Capture the cell that displays the provided text and extract its (x, y) central coordinate. 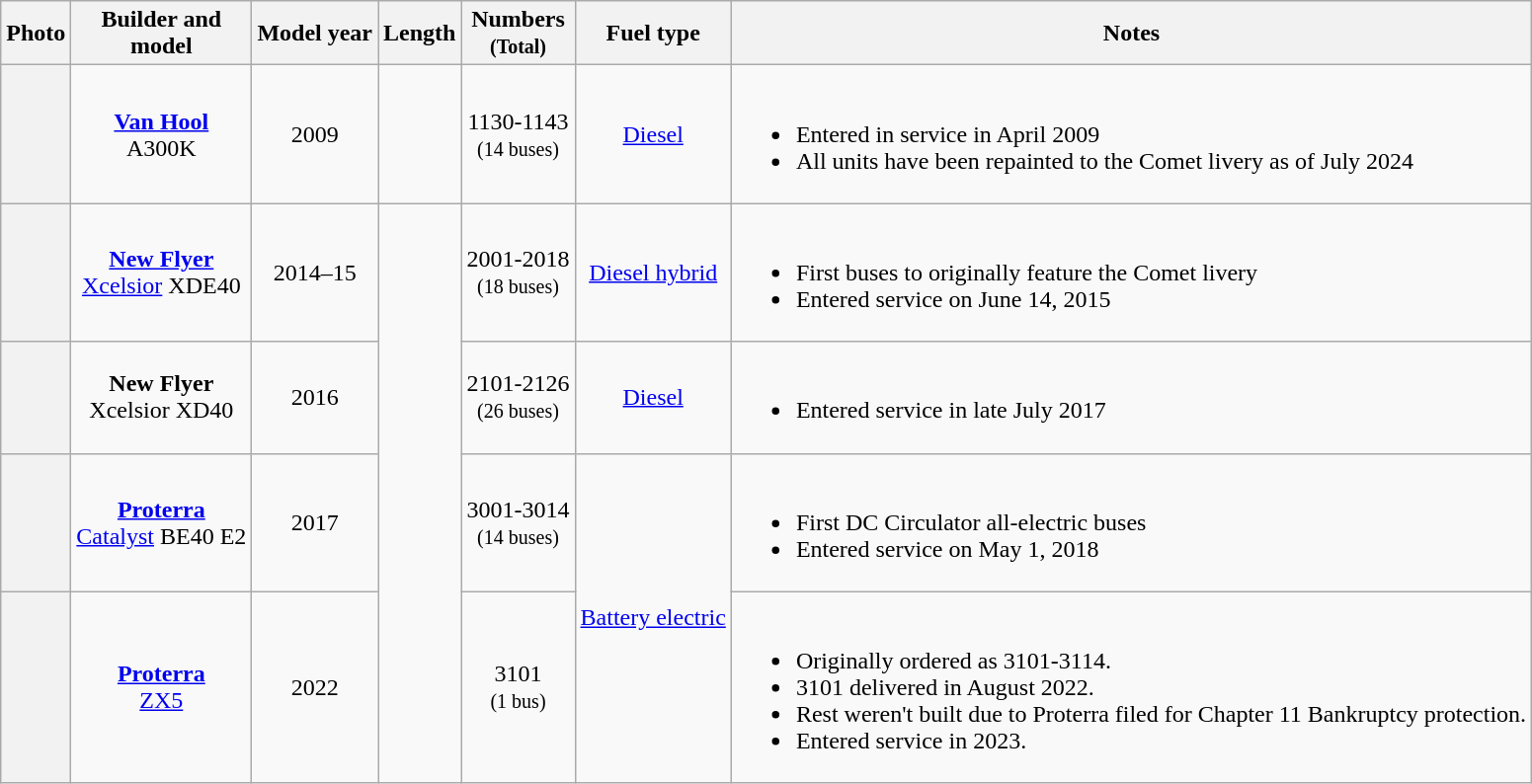
Fuel type (653, 34)
New FlyerXcelsior XDE40 (162, 273)
Photo (36, 34)
2014–15 (315, 273)
2017 (315, 522)
Builder andmodel (162, 34)
Diesel hybrid (653, 273)
First DC Circulator all-electric busesEntered service on May 1, 2018 (1131, 522)
Entered in service in April 2009All units have been repainted to the Comet livery as of July 2024 (1131, 134)
Van HoolA300K (162, 134)
3001-3014(14 buses) (518, 522)
2009 (315, 134)
ProterraZX5 (162, 687)
3101(1 bus) (518, 687)
ProterraCatalyst BE40 E2 (162, 522)
Entered service in late July 2017 (1131, 397)
First buses to originally feature the Comet liveryEntered service on June 14, 2015 (1131, 273)
Model year (315, 34)
Notes (1131, 34)
Numbers(Total) (518, 34)
Battery electric (653, 618)
2101-2126(26 buses) (518, 397)
2022 (315, 687)
2016 (315, 397)
New FlyerXcelsior XD40 (162, 397)
1130-1143(14 buses) (518, 134)
Length (420, 34)
2001-2018(18 buses) (518, 273)
